Detect which cell encompasses the target text, then output its (X, Y) center coordinate. 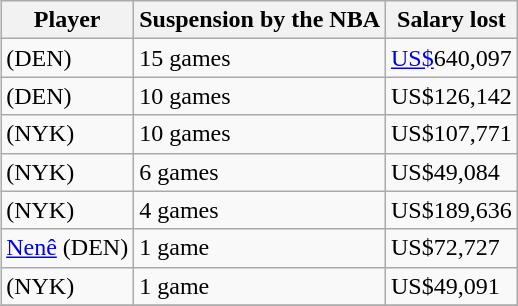
US$640,097 (452, 58)
US$126,142 (452, 96)
15 games (260, 58)
Suspension by the NBA (260, 20)
Player (68, 20)
US$107,771 (452, 134)
Salary lost (452, 20)
4 games (260, 210)
Nenê (DEN) (68, 248)
US$72,727 (452, 248)
6 games (260, 172)
US$49,091 (452, 286)
US$189,636 (452, 210)
US$49,084 (452, 172)
